Capture the cell that displays the provided text and extract its (X, Y) central coordinate. 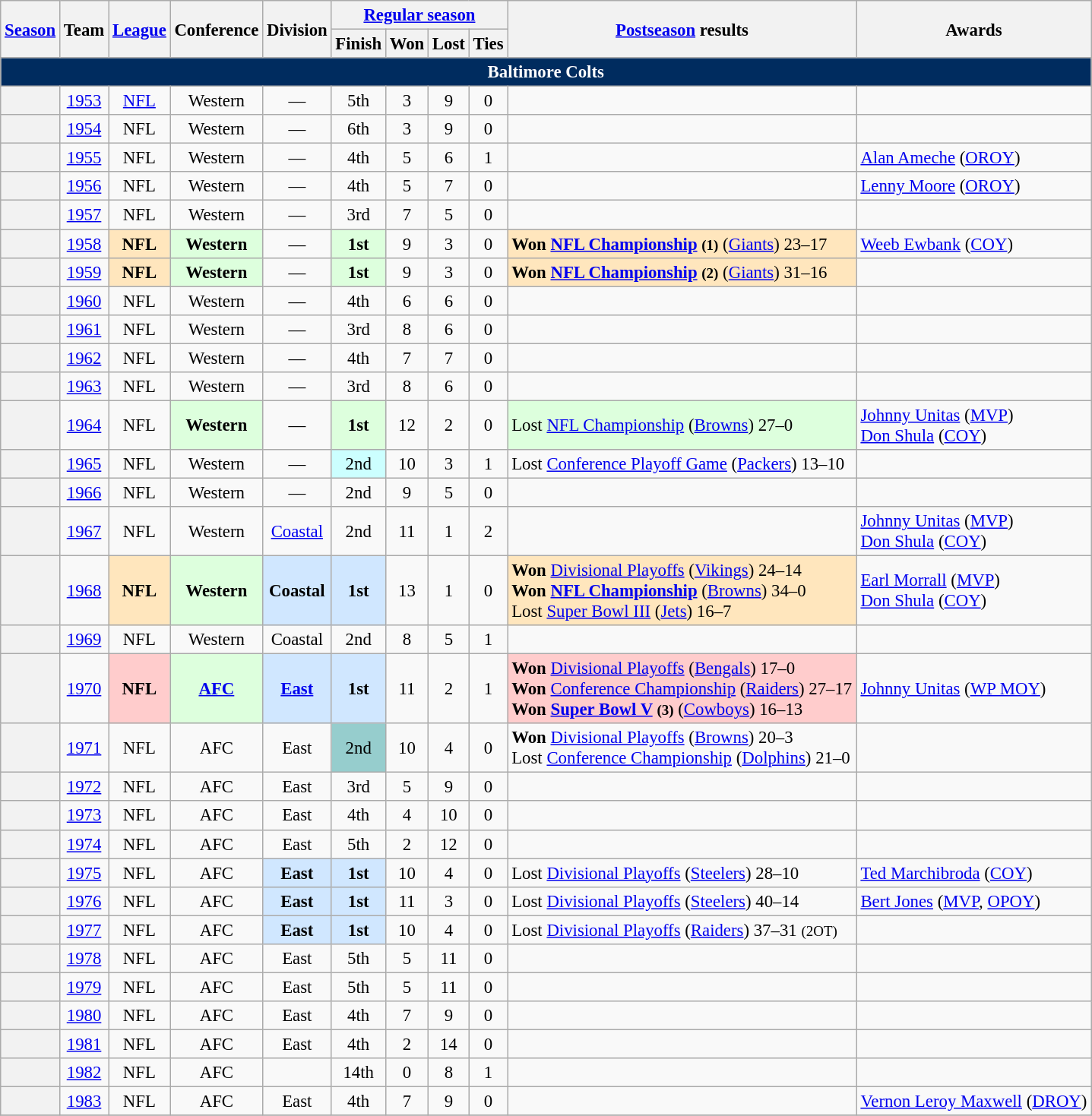
1974 (84, 844)
1967 (84, 532)
1976 (84, 901)
1979 (84, 987)
1970 (84, 689)
1980 (84, 1016)
1972 (84, 787)
Ted Marchibroda (COY) (974, 873)
Lost (449, 44)
1975 (84, 873)
1960 (84, 301)
Division (297, 29)
1963 (84, 387)
1956 (84, 186)
Awards (974, 29)
1968 (84, 591)
Lost Divisional Playoffs (Raiders) 37–31 (2OT) (682, 930)
Won (407, 44)
Lost Divisional Playoffs (Steelers) 28–10 (682, 873)
1953 (84, 101)
1981 (84, 1044)
Team (84, 29)
Vernon Leroy Maxwell (DROY) (974, 1102)
1965 (84, 464)
Season (30, 29)
Lost Conference Playoff Game (Packers) 13–10 (682, 464)
Won Divisional Playoffs (Browns) 20–3Lost Conference Championship (Dolphins) 21–0 (682, 748)
Earl Morrall (MVP)Don Shula (COY) (974, 591)
Lost NFL Championship (Browns) 27–0 (682, 425)
1958 (84, 244)
1955 (84, 158)
1977 (84, 930)
Lenny Moore (OROY) (974, 186)
Won NFL Championship (2) (Giants) 31–16 (682, 272)
Ties (488, 44)
Bert Jones (MVP, OPOY) (974, 901)
13 (407, 591)
Won Divisional Playoffs (Bengals) 17–0Won Conference Championship (Raiders) 27–17Won Super Bowl V (3) (Cowboys) 16–13 (682, 689)
1983 (84, 1102)
Won NFL Championship (1) (Giants) 23–17 (682, 244)
1971 (84, 748)
Postseason results (682, 29)
14th (359, 1073)
1961 (84, 329)
Won Divisional Playoffs (Vikings) 24–14Won NFL Championship (Browns) 34–0Lost Super Bowl III (Jets) 16–7 (682, 591)
Conference (217, 29)
1973 (84, 816)
1962 (84, 358)
14 (449, 1044)
1966 (84, 492)
6th (359, 129)
Finish (359, 44)
1969 (84, 640)
1954 (84, 129)
1959 (84, 272)
Weeb Ewbank (COY) (974, 244)
Alan Ameche (OROY) (974, 158)
Lost Divisional Playoffs (Steelers) 40–14 (682, 901)
1978 (84, 959)
1982 (84, 1073)
League (140, 29)
1957 (84, 215)
Regular season (419, 15)
1964 (84, 425)
Baltimore Colts (546, 72)
Johnny Unitas (WP MOY) (974, 689)
